Locate the cell with the specified text and output its [x, y] center coordinate. 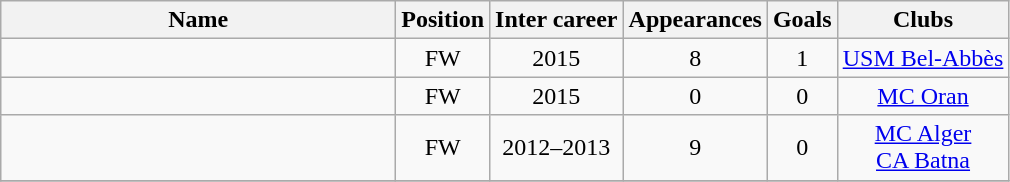
MC Oran [923, 96]
Appearances [695, 20]
Goals [802, 20]
USM Bel-Abbès [923, 58]
2012–2013 [556, 148]
Inter career [556, 20]
Position [443, 20]
8 [695, 58]
1 [802, 58]
Clubs [923, 20]
9 [695, 148]
Name [198, 20]
MC AlgerCA Batna [923, 148]
